Locate the cell with the specified text and output its (X, Y) center coordinate. 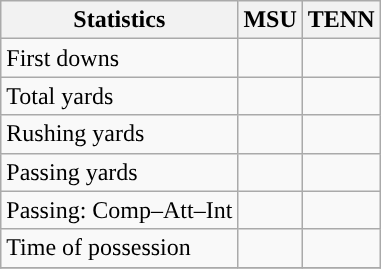
Rushing yards (120, 134)
MSU (270, 20)
Time of possession (120, 248)
First downs (120, 58)
Passing: Comp–Att–Int (120, 210)
Total yards (120, 96)
TENN (341, 20)
Passing yards (120, 172)
Statistics (120, 20)
